Output the [x, y] coordinate of the center of the cell containing the given text.  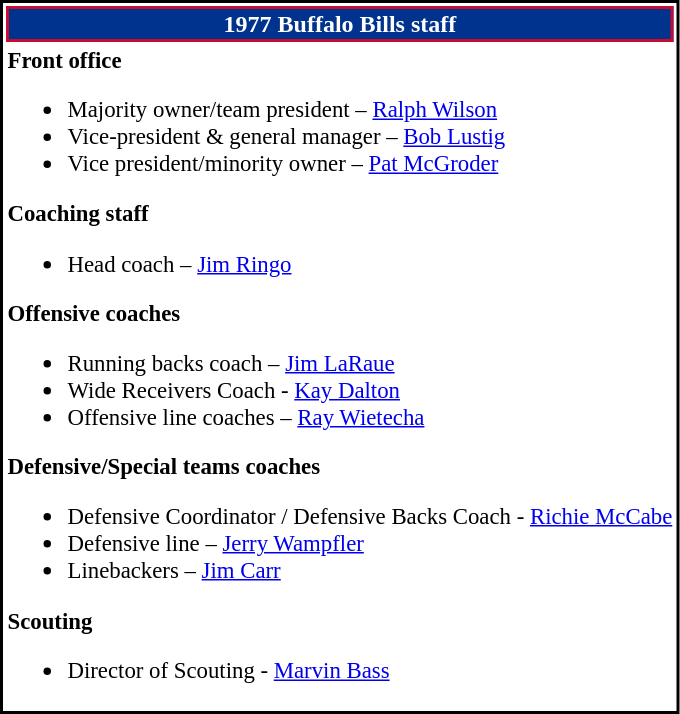
1977 Buffalo Bills staff [340, 24]
